For the text-containing cell, return its midpoint in (X, Y) coordinate format. 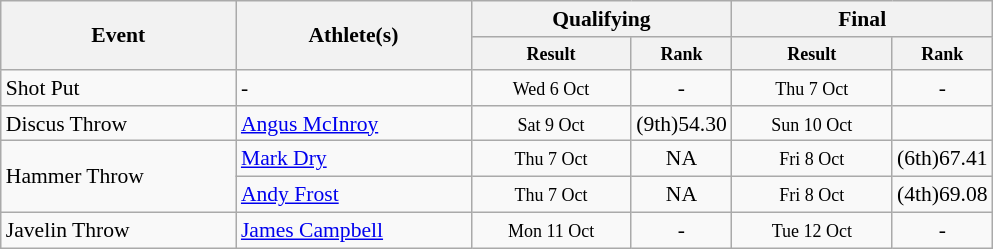
Final (862, 19)
Discus Throw (118, 124)
Sun 10 Oct (812, 124)
Mon 11 Oct (551, 230)
Sat 9 Oct (551, 124)
Athlete(s) (354, 36)
Shot Put (118, 88)
Mark Dry (354, 159)
(4th)69.08 (942, 195)
(9th)54.30 (682, 124)
(6th)67.41 (942, 159)
Wed 6 Oct (551, 88)
Tue 12 Oct (812, 230)
James Campbell (354, 230)
Javelin Throw (118, 230)
Angus McInroy (354, 124)
Qualifying (602, 19)
Andy Frost (354, 195)
Event (118, 36)
Hammer Throw (118, 176)
